Detect which cell encompasses the target text, then output its [x, y] center coordinate. 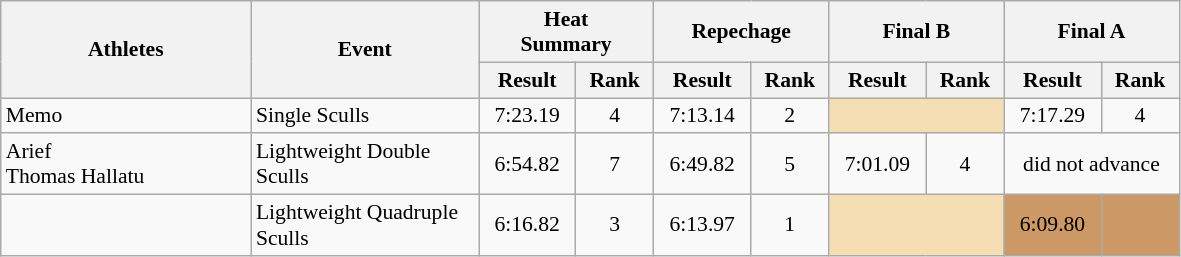
5 [790, 164]
Lightweight Quadruple Sculls [365, 226]
Athletes [126, 50]
Heat Summary [566, 32]
7:01.09 [878, 164]
Single Sculls [365, 116]
Repechage [742, 32]
7 [615, 164]
Arief Thomas Hallatu [126, 164]
7:17.29 [1052, 116]
Final A [1092, 32]
7:23.19 [526, 116]
Final B [916, 32]
6:54.82 [526, 164]
6:16.82 [526, 226]
6:49.82 [702, 164]
2 [790, 116]
did not advance [1092, 164]
7:13.14 [702, 116]
3 [615, 226]
6:13.97 [702, 226]
1 [790, 226]
6:09.80 [1052, 226]
Memo [126, 116]
Lightweight Double Sculls [365, 164]
Event [365, 50]
